Identify which cell holds the provided text, then report its (X, Y) central coordinate. 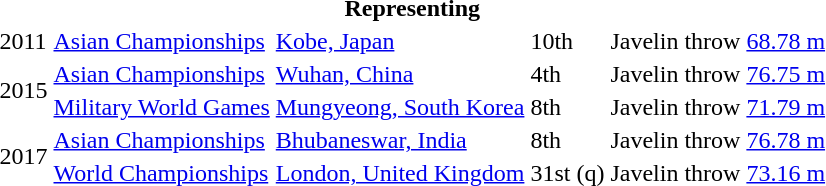
Kobe, Japan (400, 41)
Military World Games (162, 107)
Bhubaneswar, India (400, 140)
4th (568, 74)
Mungyeong, South Korea (400, 107)
Wuhan, China (400, 74)
10th (568, 41)
